Output the (X, Y) coordinate of the center of the cell containing the given text.  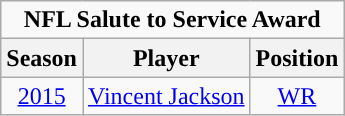
WR (297, 96)
Position (297, 58)
Player (166, 58)
Season (42, 58)
Vincent Jackson (166, 96)
NFL Salute to Service Award (172, 20)
2015 (42, 96)
